Identify which cell holds the provided text, then report its (X, Y) central coordinate. 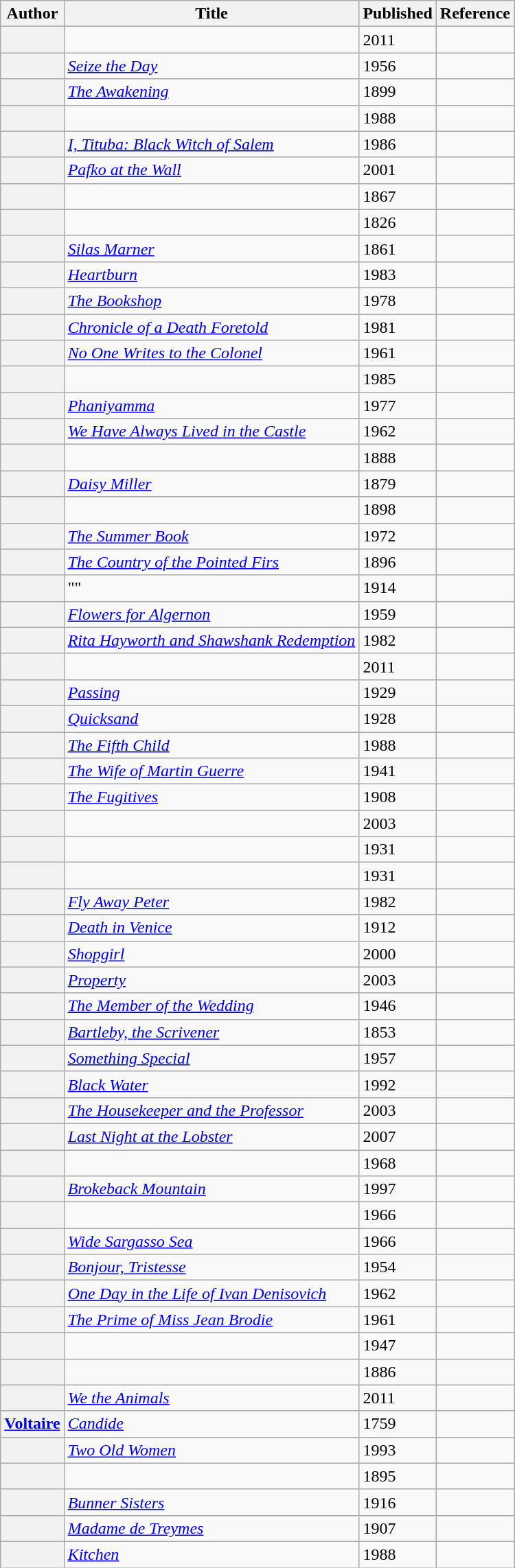
The Bookshop (211, 301)
We Have Always Lived in the Castle (211, 432)
Phaniyamma (211, 406)
Kitchen (211, 1554)
1959 (398, 614)
Daisy Miller (211, 484)
1993 (398, 1450)
1968 (398, 1163)
1978 (398, 301)
1956 (398, 66)
Two Old Women (211, 1450)
1954 (398, 1267)
1957 (398, 1058)
Shopgirl (211, 954)
The Awakening (211, 92)
Chronicle of a Death Foretold (211, 327)
Heartburn (211, 274)
The Prime of Miss Jean Brodie (211, 1320)
Reference (475, 14)
Author (32, 14)
Bartleby, the Scrivener (211, 1032)
Pafko at the Wall (211, 170)
1929 (398, 692)
"" (211, 588)
Death in Venice (211, 928)
Voltaire (32, 1424)
Rita Hayworth and Shawshank Redemption (211, 640)
1861 (398, 248)
Brokeback Mountain (211, 1189)
No One Writes to the Colonel (211, 353)
1853 (398, 1032)
Seize the Day (211, 66)
2000 (398, 954)
1908 (398, 797)
1898 (398, 510)
1888 (398, 458)
1946 (398, 1006)
1983 (398, 274)
1916 (398, 1502)
Madame de Treymes (211, 1528)
1895 (398, 1476)
The Fifth Child (211, 745)
Last Night at the Lobster (211, 1136)
1879 (398, 484)
2001 (398, 170)
1947 (398, 1346)
1986 (398, 144)
1886 (398, 1372)
Quicksand (211, 718)
1914 (398, 588)
1972 (398, 536)
I, Tituba: Black Witch of Salem (211, 144)
The Housekeeper and the Professor (211, 1110)
Published (398, 14)
The Wife of Martin Guerre (211, 771)
Wide Sargasso Sea (211, 1241)
1912 (398, 928)
1867 (398, 196)
1907 (398, 1528)
Property (211, 980)
Bonjour, Tristesse (211, 1267)
1985 (398, 379)
Passing (211, 692)
Silas Marner (211, 248)
1899 (398, 92)
1977 (398, 406)
The Member of the Wedding (211, 1006)
1992 (398, 1084)
Candide (211, 1424)
The Summer Book (211, 536)
Bunner Sisters (211, 1502)
The Fugitives (211, 797)
The Country of the Pointed Firs (211, 562)
Fly Away Peter (211, 902)
One Day in the Life of Ivan Denisovich (211, 1294)
1759 (398, 1424)
Something Special (211, 1058)
1826 (398, 222)
2007 (398, 1136)
1896 (398, 562)
1941 (398, 771)
Black Water (211, 1084)
1997 (398, 1189)
Title (211, 14)
Flowers for Algernon (211, 614)
We the Animals (211, 1398)
1981 (398, 327)
1928 (398, 718)
